Return the [x, y] coordinate for the center point of the cell that contains the specified text.  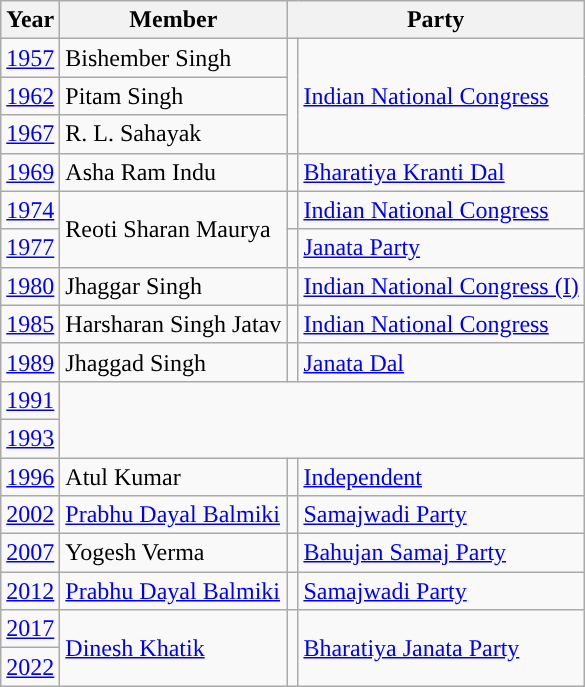
Year [30, 20]
1977 [30, 248]
Bishember Singh [174, 58]
1991 [30, 400]
Member [174, 20]
2017 [30, 629]
Indian National Congress (I) [441, 286]
Harsharan Singh Jatav [174, 324]
Bharatiya Kranti Dal [441, 172]
1989 [30, 362]
Pitam Singh [174, 96]
1969 [30, 172]
2012 [30, 591]
1974 [30, 210]
2007 [30, 553]
1985 [30, 324]
Bharatiya Janata Party [441, 648]
1962 [30, 96]
Atul Kumar [174, 477]
1993 [30, 438]
Janata Dal [441, 362]
1980 [30, 286]
1957 [30, 58]
2002 [30, 515]
1996 [30, 477]
Party [436, 20]
Asha Ram Indu [174, 172]
Bahujan Samaj Party [441, 553]
Independent [441, 477]
Reoti Sharan Maurya [174, 229]
Jhaggad Singh [174, 362]
Dinesh Khatik [174, 648]
Yogesh Verma [174, 553]
Jhaggar Singh [174, 286]
2022 [30, 667]
1967 [30, 134]
R. L. Sahayak [174, 134]
Janata Party [441, 248]
